Output the [x, y] coordinate of the center of the cell containing the given text.  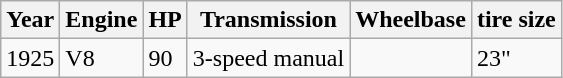
tire size [516, 20]
90 [165, 58]
Wheelbase [411, 20]
3-speed manual [268, 58]
Year [30, 20]
HP [165, 20]
23" [516, 58]
1925 [30, 58]
Engine [102, 20]
V8 [102, 58]
Transmission [268, 20]
